Determine the [X, Y] coordinate at the center of the cell enclosing the given text.  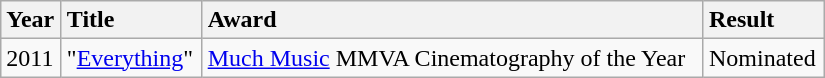
Award [452, 20]
2011 [32, 58]
Result [764, 20]
Much Music MMVA Cinematography of the Year [452, 58]
Year [32, 20]
Title [132, 20]
Nominated [764, 58]
"Everything" [132, 58]
